Scan for the cell matching the given text and deliver its [x, y] coordinate at center. 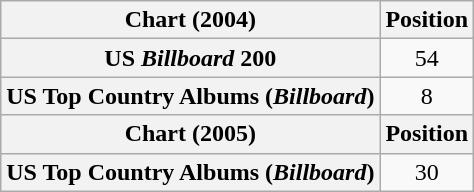
US Billboard 200 [190, 58]
Chart (2004) [190, 20]
Chart (2005) [190, 134]
30 [427, 172]
8 [427, 96]
54 [427, 58]
